Find where the given text appears and provide that cell's center as (X, Y) coordinate. 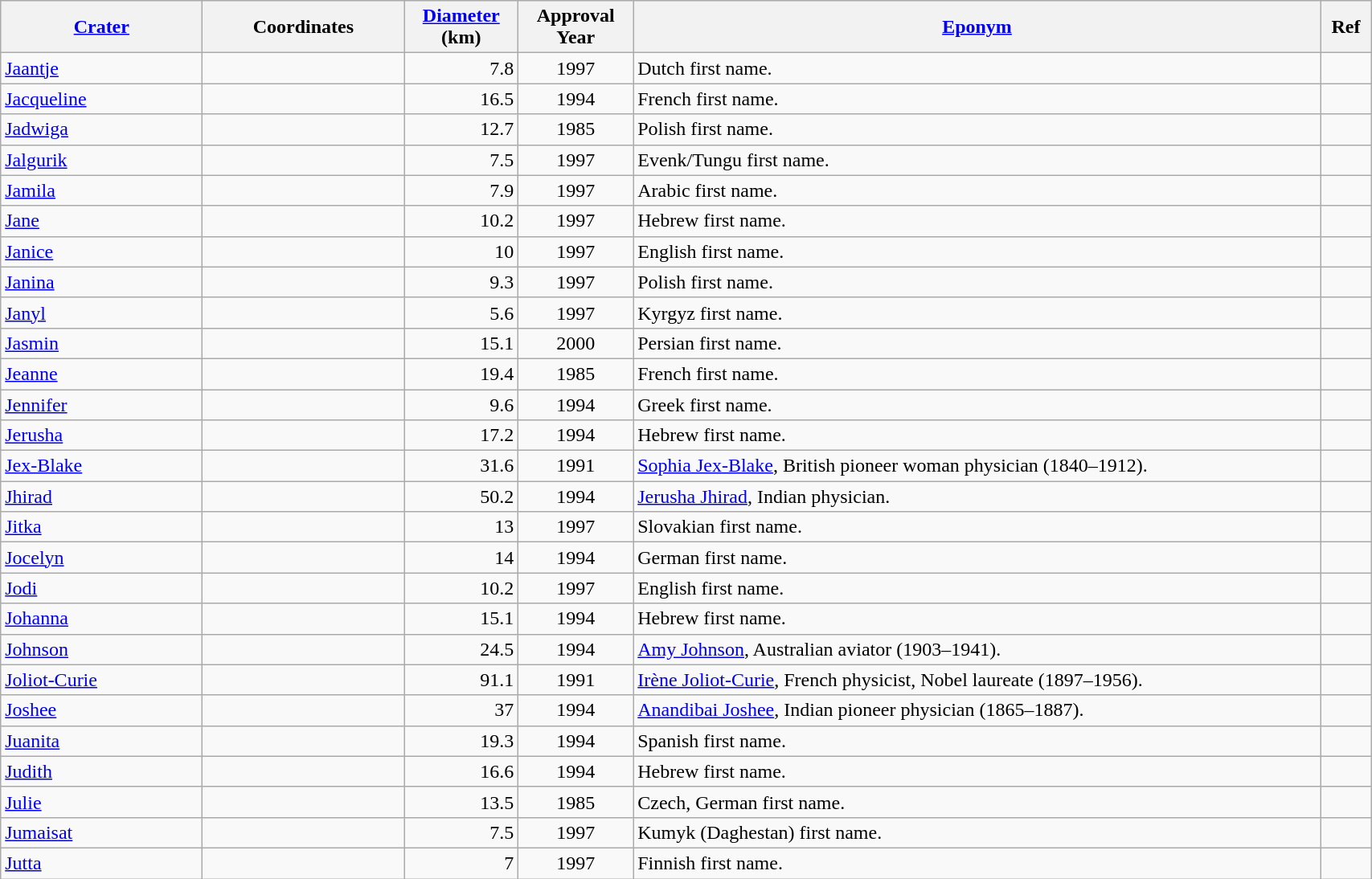
7 (461, 863)
31.6 (461, 466)
Jacqueline (101, 99)
Anandibai Joshee, Indian pioneer physician (1865–1887). (977, 710)
19.3 (461, 741)
Johnson (101, 649)
9.3 (461, 282)
Greek first name. (977, 404)
10 (461, 251)
Coordinates (304, 27)
Evenk/Tungu first name. (977, 160)
Jane (101, 221)
Sophia Jex-Blake, British pioneer woman physician (1840–1912). (977, 466)
17.2 (461, 435)
Spanish first name. (977, 741)
13.5 (461, 802)
Jitka (101, 527)
Janina (101, 282)
Jhirad (101, 497)
ApprovalYear (575, 27)
50.2 (461, 497)
Jadwiga (101, 129)
Jalgurik (101, 160)
Eponym (977, 27)
7.8 (461, 68)
Jamila (101, 190)
Czech, German first name. (977, 802)
24.5 (461, 649)
Jennifer (101, 404)
12.7 (461, 129)
Jodi (101, 588)
Julie (101, 802)
37 (461, 710)
German first name. (977, 558)
Jocelyn (101, 558)
9.6 (461, 404)
Irène Joliot-Curie, French physicist, Nobel laureate (1897–1956). (977, 680)
19.4 (461, 374)
Crater (101, 27)
Juanita (101, 741)
Arabic first name. (977, 190)
Kumyk (Daghestan) first name. (977, 832)
Slovakian first name. (977, 527)
5.6 (461, 313)
Janice (101, 251)
Jerusha (101, 435)
2000 (575, 343)
Kyrgyz first name. (977, 313)
Jeanne (101, 374)
7.9 (461, 190)
16.6 (461, 771)
Ref (1345, 27)
Diameter(km) (461, 27)
Jaantje (101, 68)
16.5 (461, 99)
Persian first name. (977, 343)
Janyl (101, 313)
Joliot-Curie (101, 680)
Jumaisat (101, 832)
Judith (101, 771)
Jutta (101, 863)
Jerusha Jhirad, Indian physician. (977, 497)
91.1 (461, 680)
14 (461, 558)
Jex-Blake (101, 466)
Amy Johnson, Australian aviator (1903–1941). (977, 649)
13 (461, 527)
Dutch first name. (977, 68)
Joshee (101, 710)
Johanna (101, 619)
Jasmin (101, 343)
Finnish first name. (977, 863)
